Provide the [x, y] coordinate of the cell's center where the given text is located.  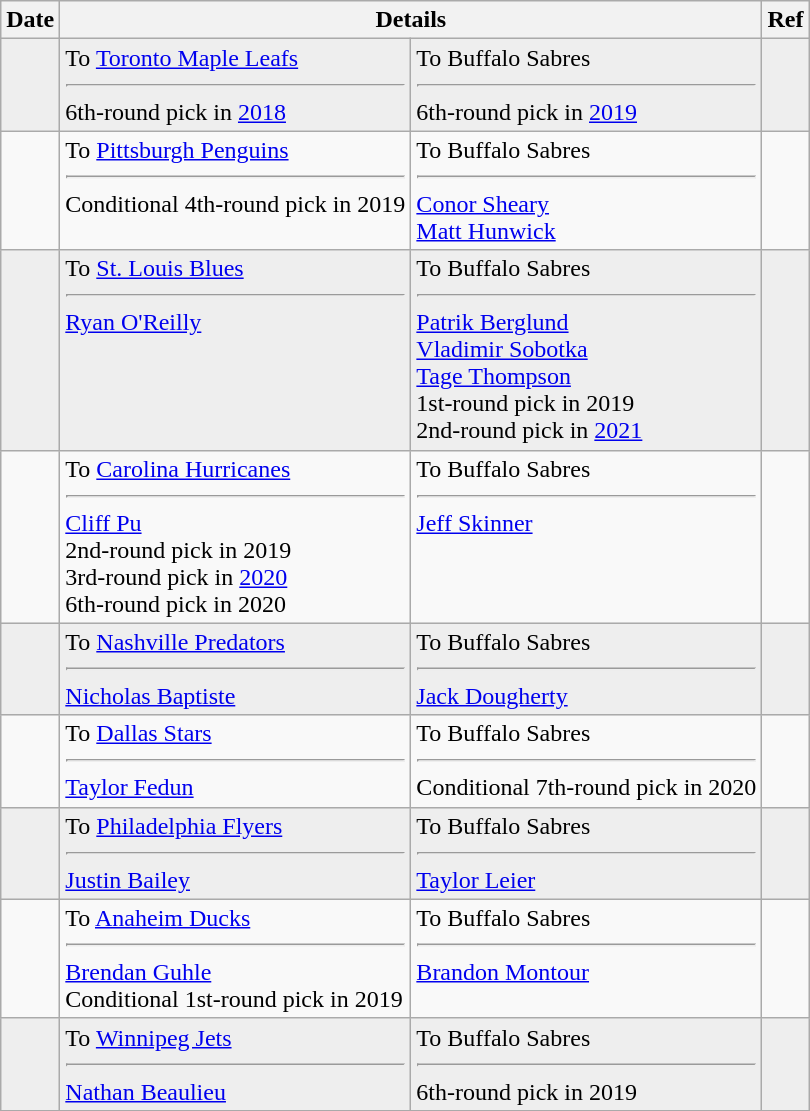
To Anaheim DucksBrendan GuhleConditional 1st-round pick in 2019 [236, 958]
To Philadelphia FlyersJustin Bailey [236, 853]
To Buffalo SabresPatrik BerglundVladimir SobotkaTage Thompson1st-round pick in 20192nd-round pick in 2021 [586, 350]
To Buffalo SabresTaylor Leier [586, 853]
To Carolina HurricanesCliff Pu2nd-round pick in 20193rd-round pick in 20206th-round pick in 2020 [236, 536]
To Toronto Maple Leafs6th-round pick in 2018 [236, 85]
To Pittsburgh PenguinsConditional 4th-round pick in 2019 [236, 190]
To Nashville PredatorsNicholas Baptiste [236, 669]
To Winnipeg JetsNathan Beaulieu [236, 1064]
Date [30, 20]
To St. Louis BluesRyan O'Reilly [236, 350]
Details [411, 20]
To Buffalo SabresConditional 7th-round pick in 2020 [586, 761]
Ref [786, 20]
To Buffalo SabresBrandon Montour [586, 958]
To Buffalo SabresJack Dougherty [586, 669]
To Buffalo SabresJeff Skinner [586, 536]
To Dallas StarsTaylor Fedun [236, 761]
To Buffalo SabresConor ShearyMatt Hunwick [586, 190]
